Find where the given text appears and provide that cell's center as [x, y] coordinate. 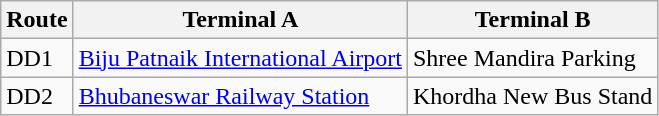
Route [37, 20]
Biju Patnaik International Airport [240, 58]
Terminal B [532, 20]
DD2 [37, 96]
DD1 [37, 58]
Terminal A [240, 20]
Bhubaneswar Railway Station [240, 96]
Shree Mandira Parking [532, 58]
Khordha New Bus Stand [532, 96]
